Identify which cell holds the provided text, then report its [x, y] central coordinate. 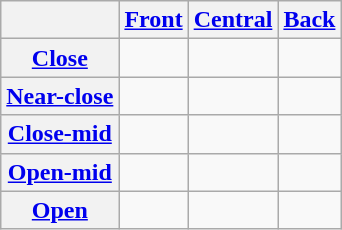
Back [310, 20]
Near-close [60, 96]
Open-mid [60, 172]
Central [233, 20]
Open [60, 210]
Front [154, 20]
Close [60, 58]
Close-mid [60, 134]
